Capture the cell that displays the provided text and extract its (x, y) central coordinate. 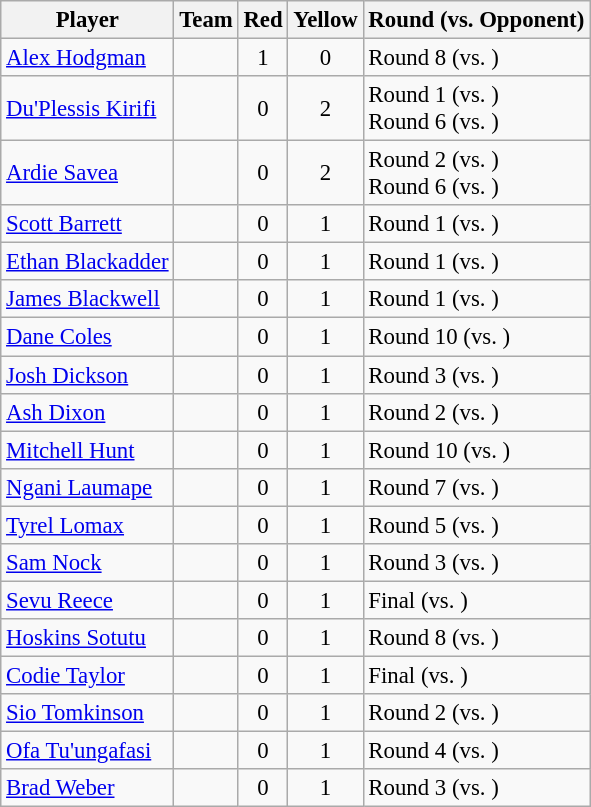
Round 4 (vs. ) (476, 751)
Round 7 (vs. ) (476, 487)
Ngani Laumape (88, 487)
Team (206, 20)
Hoskins Sotutu (88, 638)
Round 1 (vs. ) Round 6 (vs. ) (476, 108)
Round 2 (vs. ) Round 6 (vs. ) (476, 174)
Red (263, 20)
Mitchell Hunt (88, 450)
Sam Nock (88, 563)
Sevu Reece (88, 600)
Ardie Savea (88, 174)
Dane Coles (88, 337)
Yellow (326, 20)
Round (vs. Opponent) (476, 20)
James Blackwell (88, 299)
Du'Plessis Kirifi (88, 108)
Ash Dixon (88, 412)
Ofa Tu'ungafasi (88, 751)
Codie Taylor (88, 675)
Player (88, 20)
Tyrel Lomax (88, 525)
Alex Hodgman (88, 58)
Ethan Blackadder (88, 262)
Scott Barrett (88, 224)
Sio Tomkinson (88, 713)
Round 5 (vs. ) (476, 525)
Josh Dickson (88, 375)
Brad Weber (88, 788)
